Pinpoint the cell where the given text exists, returning its [x, y] midpoint coordinate. 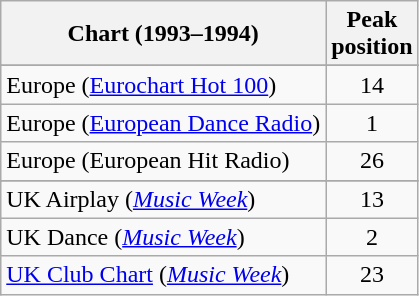
13 [372, 199]
Europe (European Dance Radio) [164, 123]
Europe (European Hit Radio) [164, 161]
Chart (1993–1994) [164, 34]
Europe (Eurochart Hot 100) [164, 85]
23 [372, 275]
UK Airplay (Music Week) [164, 199]
UK Club Chart (Music Week) [164, 275]
Peakposition [372, 34]
2 [372, 237]
26 [372, 161]
14 [372, 85]
1 [372, 123]
UK Dance (Music Week) [164, 237]
